Search for the cell housing the specified text and yield its (x, y) center coordinate. 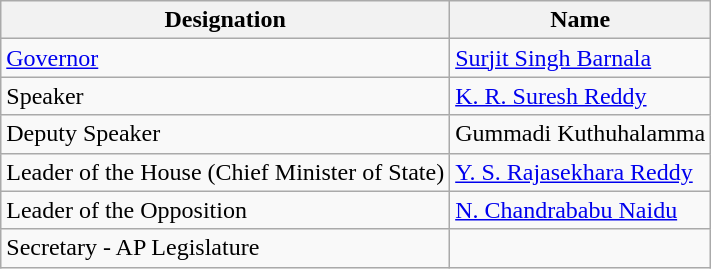
Secretary - AP Legislature (226, 248)
Leader of the House (Chief Minister of State) (226, 172)
Surjit Singh Barnala (580, 58)
Designation (226, 20)
K. R. Suresh Reddy (580, 96)
Y. S. Rajasekhara Reddy (580, 172)
Leader of the Opposition (226, 210)
Gummadi Kuthuhalamma (580, 134)
N. Chandrababu Naidu (580, 210)
Speaker (226, 96)
Governor (226, 58)
Name (580, 20)
Deputy Speaker (226, 134)
